Extract the (X, Y) coordinate from the center of the cell holding the provided text.  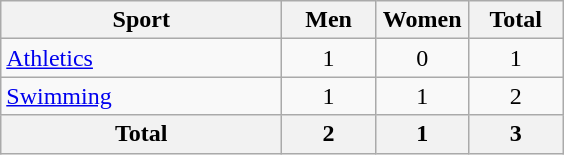
Swimming (142, 96)
0 (422, 58)
Athletics (142, 58)
Sport (142, 20)
Men (329, 20)
Women (422, 20)
3 (516, 134)
